Return the [x, y] coordinate for the center point of the cell that contains the specified text.  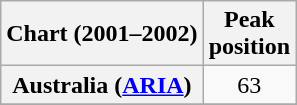
Chart (2001–2002) [102, 34]
Australia (ARIA) [102, 85]
63 [249, 85]
Peakposition [249, 34]
